From the cell containing the given text, extract its center point as (X, Y) coordinate. 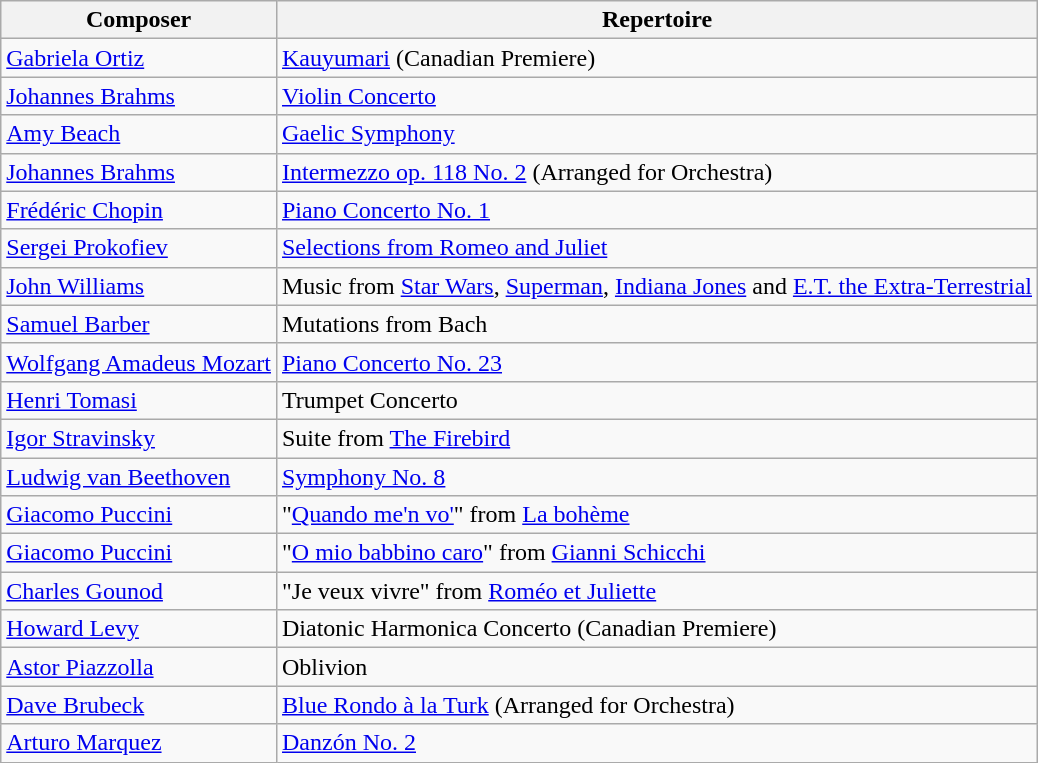
Piano Concerto No. 23 (656, 362)
Trumpet Concerto (656, 400)
Suite from The Firebird (656, 438)
Piano Concerto No. 1 (656, 210)
Oblivion (656, 667)
Violin Concerto (656, 96)
Diatonic Harmonica Concerto (Canadian Premiere) (656, 629)
Astor Piazzolla (139, 667)
Music from Star Wars, Superman, Indiana Jones and E.T. the Extra-Terrestrial (656, 286)
Igor Stravinsky (139, 438)
Kauyumari (Canadian Premiere) (656, 58)
Sergei Prokofiev (139, 248)
Frédéric Chopin (139, 210)
Howard Levy (139, 629)
Intermezzo op. 118 No. 2 (Arranged for Orchestra) (656, 172)
Gaelic Symphony (656, 134)
Repertoire (656, 20)
Samuel Barber (139, 324)
Danzón No. 2 (656, 743)
Composer (139, 20)
Amy Beach (139, 134)
Ludwig van Beethoven (139, 477)
"Je veux vivre" from Roméo et Juliette (656, 591)
Gabriela Ortiz (139, 58)
Wolfgang Amadeus Mozart (139, 362)
Henri Tomasi (139, 400)
Charles Gounod (139, 591)
Blue Rondo à la Turk (Arranged for Orchestra) (656, 705)
Arturo Marquez (139, 743)
Selections from Romeo and Juliet (656, 248)
Mutations from Bach (656, 324)
Dave Brubeck (139, 705)
"Quando me'n vo'" from La bohème (656, 515)
Symphony No. 8 (656, 477)
John Williams (139, 286)
"O mio babbino caro" from Gianni Schicchi (656, 553)
